Return [X, Y] of the center of cell containing provided text 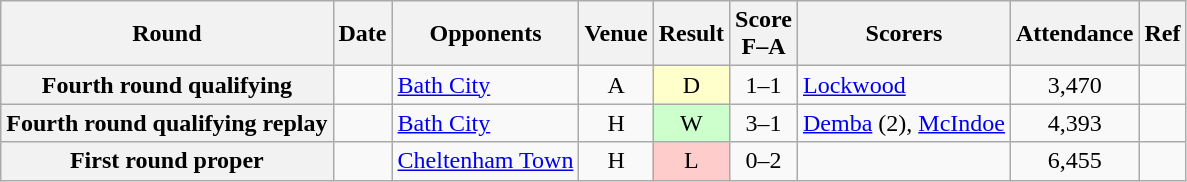
0–2 [764, 161]
Demba (2), McIndoe [904, 123]
W [691, 123]
D [691, 85]
Opponents [486, 34]
6,455 [1075, 161]
Round [167, 34]
Lockwood [904, 85]
First round proper [167, 161]
4,393 [1075, 123]
A [616, 85]
Date [362, 34]
Result [691, 34]
3–1 [764, 123]
Fourth round qualifying replay [167, 123]
Ref [1162, 34]
Cheltenham Town [486, 161]
L [691, 161]
ScoreF–A [764, 34]
Venue [616, 34]
1–1 [764, 85]
Attendance [1075, 34]
Scorers [904, 34]
Fourth round qualifying [167, 85]
3,470 [1075, 85]
